Detect which cell encompasses the target text, then output its (x, y) center coordinate. 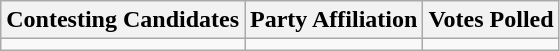
Votes Polled (491, 20)
Contesting Candidates (123, 20)
Party Affiliation (334, 20)
